Return [x, y] of the center of cell containing provided text 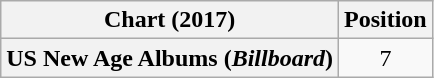
Chart (2017) [170, 20]
7 [386, 58]
US New Age Albums (Billboard) [170, 58]
Position [386, 20]
